Capture the cell that displays the provided text and extract its (x, y) central coordinate. 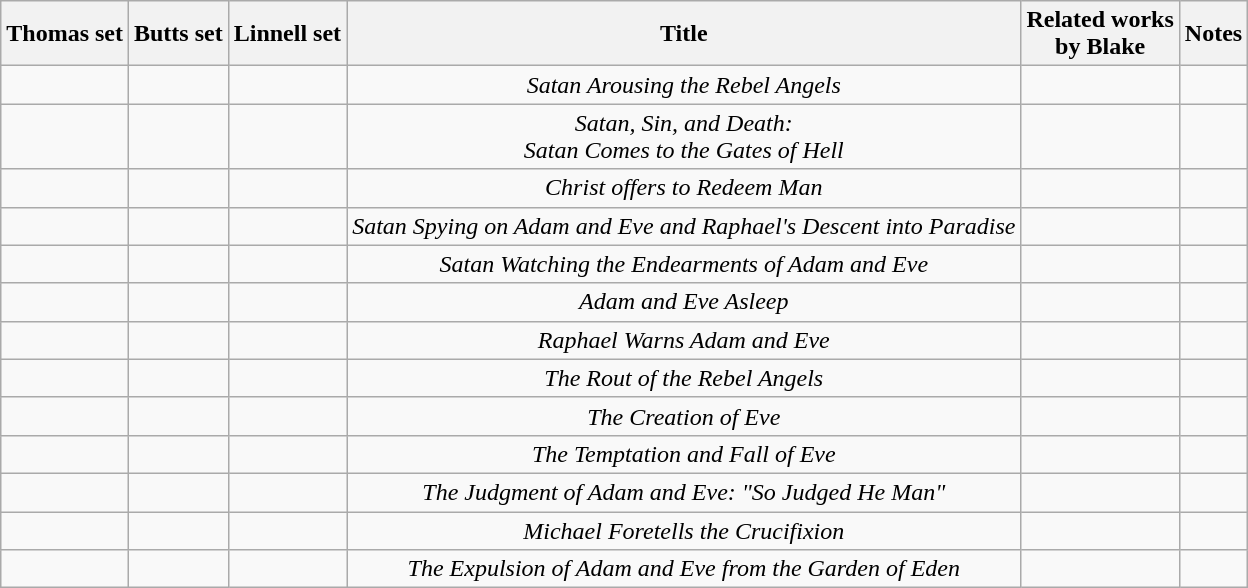
Linnell set (287, 34)
Notes (1213, 34)
Related worksby Blake (1100, 34)
Satan Watching the Endearments of Adam and Eve (684, 264)
Satan Spying on Adam and Eve and Raphael's Descent into Paradise (684, 226)
The Expulsion of Adam and Eve from the Garden of Eden (684, 569)
Satan, Sin, and Death:Satan Comes to the Gates of Hell (684, 136)
The Rout of the Rebel Angels (684, 378)
The Creation of Eve (684, 416)
Michael Foretells the Crucifixion (684, 531)
Butts set (178, 34)
Adam and Eve Asleep (684, 302)
Raphael Warns Adam and Eve (684, 340)
Thomas set (65, 34)
Satan Arousing the Rebel Angels (684, 85)
Christ offers to Redeem Man (684, 188)
The Temptation and Fall of Eve (684, 454)
The Judgment of Adam and Eve: "So Judged He Man" (684, 492)
Title (684, 34)
